Scan for the cell matching the given text and deliver its [x, y] coordinate at center. 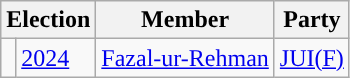
JUI(F) [312, 58]
Member [186, 20]
Fazal-ur-Rehman [186, 58]
2024 [56, 58]
Party [312, 20]
Election [48, 20]
